Pinpoint the cell where the given text exists, returning its (X, Y) midpoint coordinate. 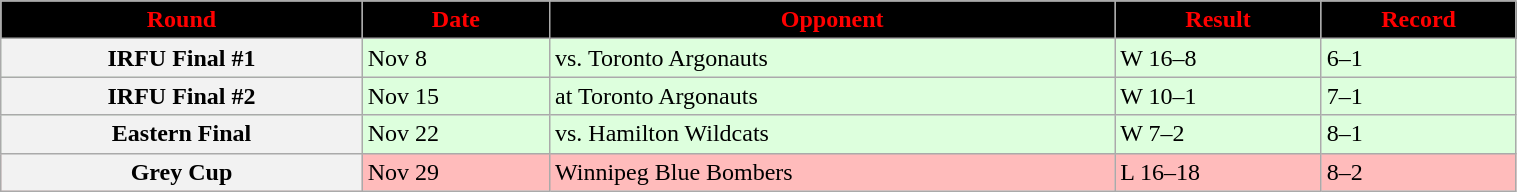
vs. Toronto Argonauts (832, 58)
Eastern Final (182, 134)
8–1 (1418, 134)
Grey Cup (182, 172)
vs. Hamilton Wildcats (832, 134)
IRFU Final #2 (182, 96)
at Toronto Argonauts (832, 96)
W 16–8 (1218, 58)
Winnipeg Blue Bombers (832, 172)
Nov 22 (456, 134)
7–1 (1418, 96)
Round (182, 20)
Nov 29 (456, 172)
W 7–2 (1218, 134)
6–1 (1418, 58)
Nov 15 (456, 96)
W 10–1 (1218, 96)
Nov 8 (456, 58)
Date (456, 20)
L 16–18 (1218, 172)
IRFU Final #1 (182, 58)
Opponent (832, 20)
8–2 (1418, 172)
Record (1418, 20)
Result (1218, 20)
